From the cell containing the given text, extract its center point as [X, Y] coordinate. 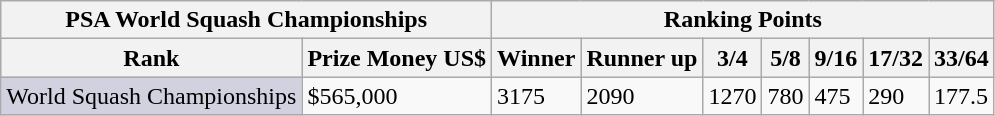
17/32 [896, 58]
3/4 [732, 58]
Rank [152, 58]
177.5 [961, 96]
290 [896, 96]
3175 [536, 96]
PSA World Squash Championships [246, 20]
33/64 [961, 58]
475 [836, 96]
5/8 [786, 58]
Ranking Points [744, 20]
World Squash Championships [152, 96]
2090 [642, 96]
9/16 [836, 58]
Prize Money US$ [397, 58]
1270 [732, 96]
780 [786, 96]
Runner up [642, 58]
Winner [536, 58]
$565,000 [397, 96]
